Determine the [x, y] coordinate at the center of the cell enclosing the given text.  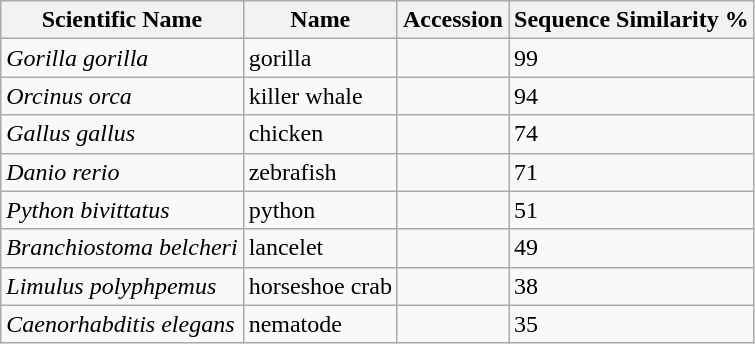
nematode [320, 324]
Caenorhabditis elegans [122, 324]
71 [631, 172]
gorilla [320, 58]
Gorilla gorilla [122, 58]
35 [631, 324]
killer whale [320, 96]
Accession [452, 20]
Sequence Similarity % [631, 20]
Name [320, 20]
Orcinus orca [122, 96]
python [320, 210]
lancelet [320, 248]
zebrafish [320, 172]
horseshoe crab [320, 286]
Limulus polyphpemus [122, 286]
74 [631, 134]
51 [631, 210]
38 [631, 286]
94 [631, 96]
49 [631, 248]
Branchiostoma belcheri [122, 248]
chicken [320, 134]
Scientific Name [122, 20]
Python bivittatus [122, 210]
Gallus gallus [122, 134]
99 [631, 58]
Danio rerio [122, 172]
